Scan for the cell matching the given text and deliver its (x, y) coordinate at center. 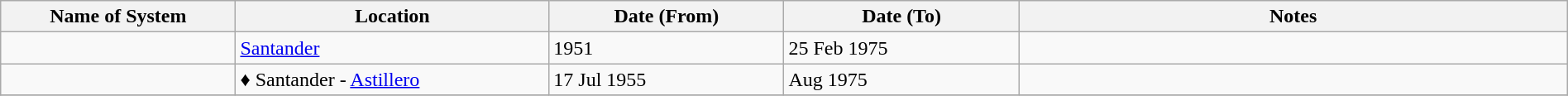
Notes (1293, 17)
1951 (667, 48)
17 Jul 1955 (667, 79)
Name of System (118, 17)
Date (To) (901, 17)
Aug 1975 (901, 79)
Date (From) (667, 17)
25 Feb 1975 (901, 48)
♦ Santander - Astillero (392, 79)
Location (392, 17)
Santander (392, 48)
